Return the [X, Y] coordinate for the center point of the cell that contains the specified text.  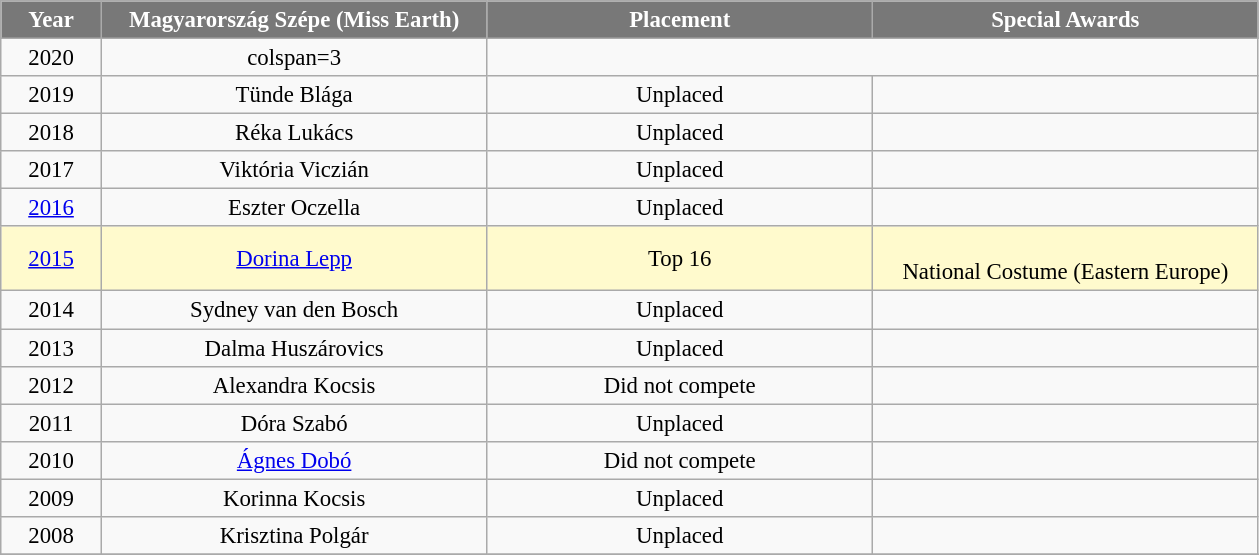
Sydney van den Bosch [294, 310]
2009 [52, 498]
2011 [52, 423]
Dalma Huszárovics [294, 348]
Top 16 [680, 258]
2015 [52, 258]
2019 [52, 95]
Réka Lukács [294, 133]
National Costume (Eastern Europe) [1066, 258]
Krisztina Polgár [294, 536]
Alexandra Kocsis [294, 385]
2013 [52, 348]
2012 [52, 385]
colspan=3 [294, 58]
2016 [52, 208]
Viktória Viczián [294, 170]
2008 [52, 536]
Year [52, 20]
Ágnes Dobó [294, 460]
2010 [52, 460]
Tünde Blága [294, 95]
2014 [52, 310]
Korinna Kocsis [294, 498]
Dorina Lepp [294, 258]
2018 [52, 133]
Eszter Oczella [294, 208]
Magyarország Szépe (Miss Earth) [294, 20]
Placement [680, 20]
2020 [52, 58]
Special Awards [1066, 20]
Dóra Szabó [294, 423]
2017 [52, 170]
